Search for the cell housing the specified text and yield its [x, y] center coordinate. 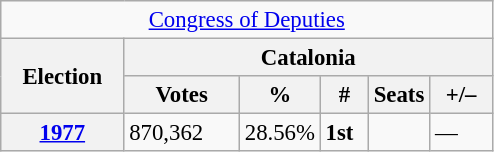
1977 [62, 133]
1st [344, 133]
+/– [462, 95]
870,362 [182, 133]
% [280, 95]
Catalonia [308, 58]
Seats [398, 95]
Congress of Deputies [247, 20]
28.56% [280, 133]
Election [62, 76]
— [462, 133]
# [344, 95]
Votes [182, 95]
